Find where the given text appears and provide that cell's center as (x, y) coordinate. 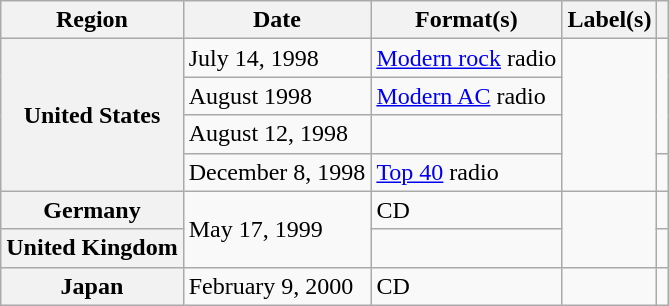
May 17, 1999 (277, 229)
Germany (92, 210)
United Kingdom (92, 248)
Region (92, 20)
August 1998 (277, 96)
Format(s) (466, 20)
Modern AC radio (466, 96)
Top 40 radio (466, 172)
December 8, 1998 (277, 172)
February 9, 2000 (277, 286)
Japan (92, 286)
July 14, 1998 (277, 58)
United States (92, 115)
Modern rock radio (466, 58)
Label(s) (610, 20)
August 12, 1998 (277, 134)
Date (277, 20)
